Extract the (x, y) coordinate from the center of the cell holding the provided text.  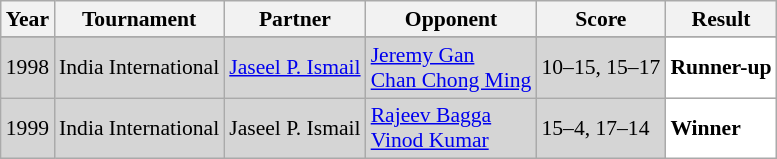
Runner-up (720, 68)
Year (28, 19)
Opponent (452, 19)
1998 (28, 68)
Tournament (139, 19)
Winner (720, 128)
Result (720, 19)
Score (600, 19)
1999 (28, 128)
Partner (294, 19)
10–15, 15–17 (600, 68)
15–4, 17–14 (600, 128)
Jeremy Gan Chan Chong Ming (452, 68)
Rajeev Bagga Vinod Kumar (452, 128)
